Capture the cell that displays the provided text and extract its [x, y] central coordinate. 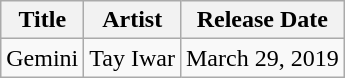
Gemini [42, 58]
Artist [132, 20]
Release Date [262, 20]
March 29, 2019 [262, 58]
Tay Iwar [132, 58]
Title [42, 20]
